Determine the (X, Y) coordinate at the center of the cell enclosing the given text.  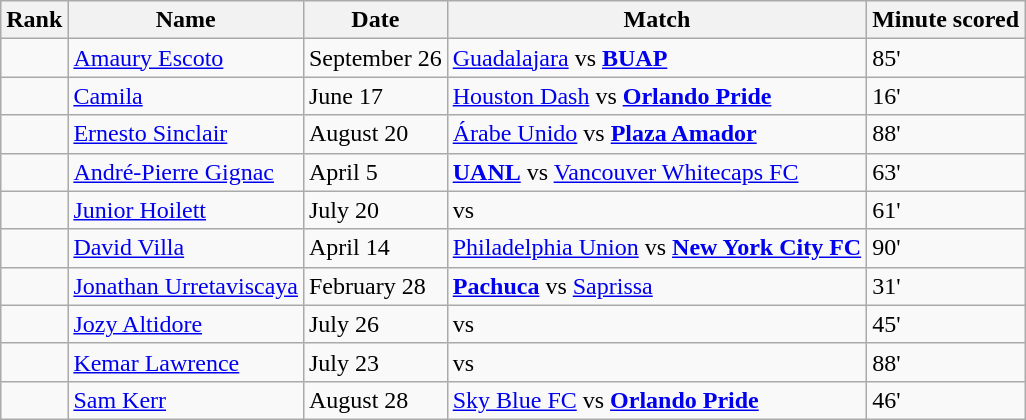
Date (375, 20)
André-Pierre Gignac (186, 172)
45' (946, 324)
Houston Dash vs Orlando Pride (656, 96)
Philadelphia Union vs New York City FC (656, 248)
August 28 (375, 400)
February 28 (375, 286)
August 20 (375, 134)
Ernesto Sinclair (186, 134)
63' (946, 172)
April 5 (375, 172)
61' (946, 210)
Kemar Lawrence (186, 362)
Name (186, 20)
July 23 (375, 362)
David Villa (186, 248)
90' (946, 248)
Amaury Escoto (186, 58)
UANL vs Vancouver Whitecaps FC (656, 172)
31' (946, 286)
Camila (186, 96)
Árabe Unido vs Plaza Amador (656, 134)
Rank (34, 20)
Jozy Altidore (186, 324)
Match (656, 20)
September 26 (375, 58)
July 20 (375, 210)
85' (946, 58)
Guadalajara vs BUAP (656, 58)
Sam Kerr (186, 400)
July 26 (375, 324)
Sky Blue FC vs Orlando Pride (656, 400)
46' (946, 400)
16' (946, 96)
June 17 (375, 96)
April 14 (375, 248)
Minute scored (946, 20)
Pachuca vs Saprissa (656, 286)
Jonathan Urretaviscaya (186, 286)
Junior Hoilett (186, 210)
